Determine the (x, y) coordinate at the center of the cell enclosing the given text.  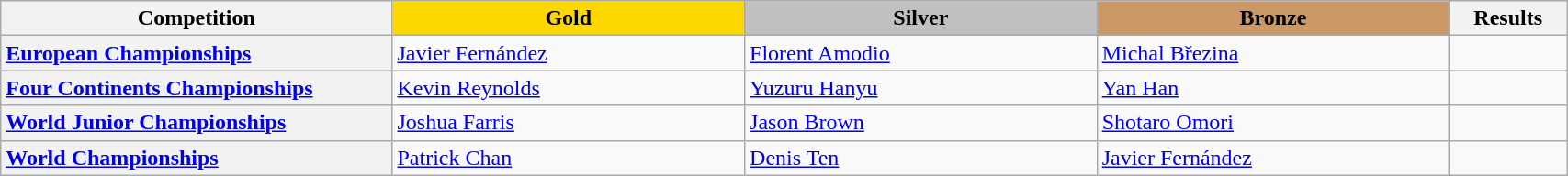
Michal Březina (1273, 53)
Jason Brown (921, 123)
Denis Ten (921, 158)
Shotaro Omori (1273, 123)
Results (1508, 18)
European Championships (197, 53)
Competition (197, 18)
Yan Han (1273, 88)
Silver (921, 18)
Yuzuru Hanyu (921, 88)
World Championships (197, 158)
Gold (569, 18)
Joshua Farris (569, 123)
Patrick Chan (569, 158)
Kevin Reynolds (569, 88)
Florent Amodio (921, 53)
Bronze (1273, 18)
Four Continents Championships (197, 88)
World Junior Championships (197, 123)
